Pinpoint the cell where the given text exists, returning its [X, Y] midpoint coordinate. 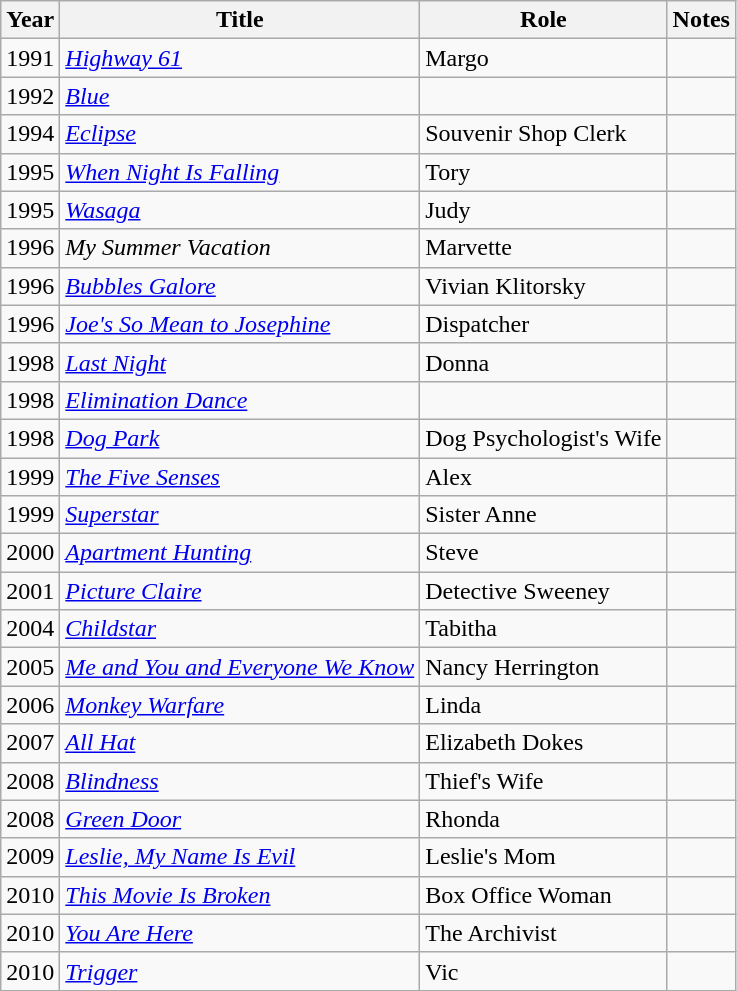
Year [30, 20]
Sister Anne [544, 515]
Tabitha [544, 629]
Margo [544, 58]
Monkey Warfare [240, 705]
My Summer Vacation [240, 248]
Highway 61 [240, 58]
2007 [30, 743]
Blue [240, 96]
Thief's Wife [544, 781]
Superstar [240, 515]
1991 [30, 58]
Eclipse [240, 134]
2001 [30, 591]
Rhonda [544, 819]
Notes [701, 20]
Donna [544, 362]
Leslie, My Name Is Evil [240, 857]
Apartment Hunting [240, 553]
Tory [544, 172]
Nancy Herrington [544, 667]
Wasaga [240, 210]
Souvenir Shop Clerk [544, 134]
Joe's So Mean to Josephine [240, 324]
Vic [544, 971]
Elimination Dance [240, 400]
Linda [544, 705]
Vivian Klitorsky [544, 286]
1992 [30, 96]
1994 [30, 134]
Picture Claire [240, 591]
Leslie's Mom [544, 857]
Detective Sweeney [544, 591]
Elizabeth Dokes [544, 743]
Dog Psychologist's Wife [544, 438]
You Are Here [240, 933]
Blindness [240, 781]
Role [544, 20]
This Movie Is Broken [240, 895]
2005 [30, 667]
Dog Park [240, 438]
Last Night [240, 362]
2004 [30, 629]
Me and You and Everyone We Know [240, 667]
Steve [544, 553]
Box Office Woman [544, 895]
2009 [30, 857]
Bubbles Galore [240, 286]
When Night Is Falling [240, 172]
Dispatcher [544, 324]
Childstar [240, 629]
2006 [30, 705]
Judy [544, 210]
All Hat [240, 743]
Title [240, 20]
Marvette [544, 248]
Trigger [240, 971]
The Archivist [544, 933]
The Five Senses [240, 477]
Green Door [240, 819]
2000 [30, 553]
Alex [544, 477]
